Return (X, Y) of the center of cell containing provided text 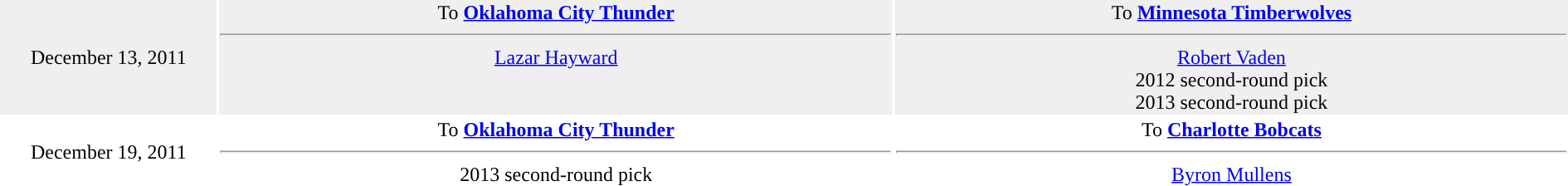
December 13, 2011 (109, 57)
To Oklahoma City ThunderLazar Hayward (556, 57)
To Minnesota TimberwolvesRobert Vaden2012 second-round pick2013 second-round pick (1231, 57)
